Provide the [X, Y] coordinate of the cell's center where the given text is located.  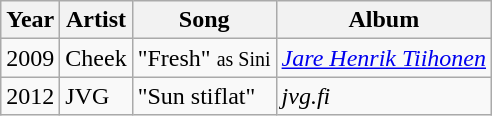
Artist [96, 20]
2012 [30, 96]
JVG [96, 96]
jvg.fi [384, 96]
Album [384, 20]
2009 [30, 58]
Jare Henrik Tiihonen [384, 58]
Year [30, 20]
Cheek [96, 58]
"Sun stiflat" [204, 96]
"Fresh" as Sini [204, 58]
Song [204, 20]
